Determine the (X, Y) coordinate at the center of the cell enclosing the given text.  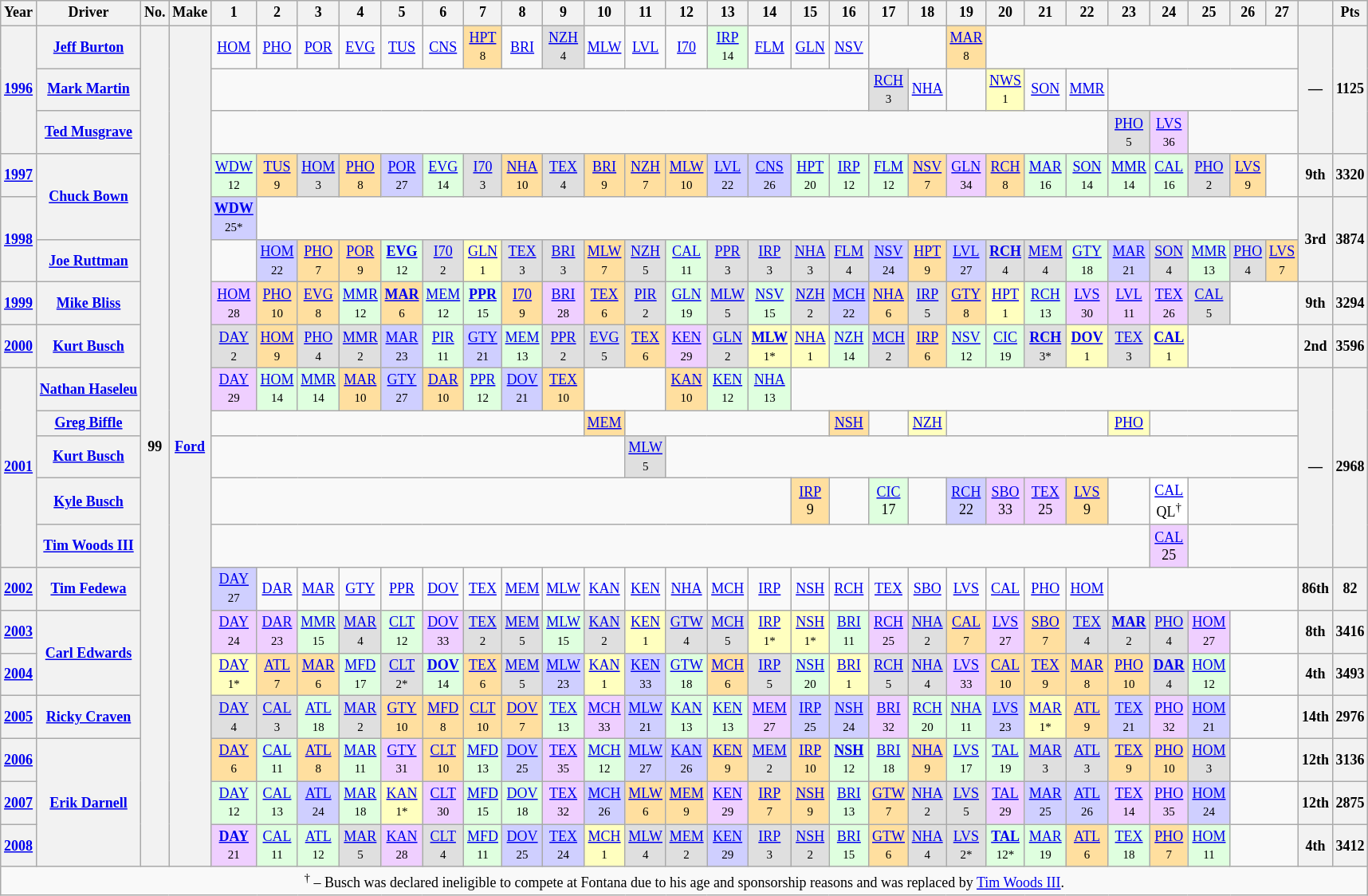
Mike Bliss (88, 304)
MCH5 (727, 631)
DOV14 (443, 674)
MAR11 (360, 760)
MEM13 (522, 347)
RCH25 (889, 631)
DAR10 (443, 389)
Ford (190, 446)
25 (1209, 13)
3596 (1350, 347)
TAL19 (1006, 760)
IRP7 (769, 803)
PPR2 (563, 347)
MAR10 (360, 389)
Jeff Burton (88, 47)
2000 (19, 347)
HPT9 (927, 261)
EVG (360, 47)
EVG8 (319, 304)
BRI18 (889, 760)
MAR (319, 589)
HOM24 (1209, 803)
NSH20 (810, 674)
22 (1087, 13)
LVS27 (1006, 631)
MEM12 (443, 304)
GTW6 (889, 846)
MMR (1087, 90)
MCH1 (604, 846)
DAY27 (234, 589)
MCH22 (849, 304)
9 (563, 13)
DAY6 (234, 760)
RCH5 (889, 674)
8th (1315, 631)
KAN26 (686, 760)
3136 (1350, 760)
Tim Woods III (88, 546)
NHA3 (810, 261)
PHO8 (360, 175)
19 (966, 13)
KAN1* (402, 803)
MLW15 (563, 631)
KEN33 (646, 674)
CIC17 (889, 501)
1 (234, 13)
RCH13 (1045, 304)
HPT8 (483, 47)
PHO32 (1169, 717)
Kyle Busch (88, 501)
NZH5 (646, 261)
DAY24 (234, 631)
MFD17 (360, 674)
NSV15 (769, 304)
WDW12 (234, 175)
KAN (604, 589)
NZH2 (810, 304)
8 (522, 13)
HPT1 (1006, 304)
EVG12 (402, 261)
3416 (1350, 631)
RCH22 (966, 501)
GLN2 (727, 347)
20 (1006, 13)
LVS23 (1006, 717)
CAL3 (277, 717)
MAR21 (1129, 261)
BRI1 (849, 674)
CAL (1006, 589)
BRI (522, 47)
SBO7 (1045, 631)
MAR16 (1045, 175)
3 (319, 13)
IRP14 (727, 47)
NSV7 (927, 175)
BRI32 (889, 717)
RCH3* (1045, 347)
CAL1 (1169, 347)
CNS (443, 47)
LVS2* (966, 846)
TEX26 (1169, 304)
WDW25* (234, 218)
MCH (727, 589)
1998 (19, 239)
FLM12 (889, 175)
Carl Edwards (88, 652)
GTY10 (402, 717)
2004 (19, 674)
18 (927, 13)
HOM28 (234, 304)
GTW4 (686, 631)
NSV24 (889, 261)
TEX13 (563, 717)
LVS5 (966, 803)
TEX18 (1129, 846)
NHA1 (810, 347)
LVL27 (966, 261)
FLM4 (849, 261)
MAR23 (402, 347)
14th (1315, 717)
No. (155, 13)
KAN10 (686, 389)
LVL22 (727, 175)
EVG5 (604, 347)
MCH6 (727, 674)
GLN19 (686, 304)
ATL3 (1087, 760)
BRI9 (604, 175)
3294 (1350, 304)
MLW6 (646, 803)
MAR19 (1045, 846)
BRI11 (849, 631)
Tim Fedewa (88, 589)
1997 (19, 175)
TAL29 (1006, 803)
POR27 (402, 175)
CAL7 (966, 631)
FLM (769, 47)
MLW4 (646, 846)
MAR5 (360, 846)
2001 (19, 467)
Mark Martin (88, 90)
PPR (402, 589)
26 (1248, 13)
ATL9 (1087, 717)
TEX21 (1129, 717)
MEM9 (686, 803)
I709 (522, 304)
27 (1282, 13)
HOM9 (277, 347)
MLW27 (646, 760)
GLN34 (966, 175)
DAY2 (234, 347)
SON14 (1087, 175)
GLN1 (483, 261)
POR (319, 47)
LVS33 (966, 674)
KAN13 (686, 717)
MLW7 (604, 261)
TEX25 (1045, 501)
NHA13 (769, 389)
2 (277, 13)
GTY8 (966, 304)
GLN (810, 47)
17 (889, 13)
HOM11 (1209, 846)
PHO35 (1169, 803)
TEX14 (1129, 803)
GTW18 (686, 674)
MEM27 (769, 717)
SBO (927, 589)
RCH8 (1006, 175)
99 (155, 446)
NWS1 (1006, 90)
2005 (19, 717)
PPR3 (727, 261)
LVL (646, 47)
IRP (769, 589)
CAL25 (1169, 546)
HPT20 (810, 175)
2976 (1350, 717)
CIC19 (1006, 347)
MFD8 (443, 717)
3412 (1350, 846)
SON4 (1169, 261)
2006 (19, 760)
NSH9 (810, 803)
6 (443, 13)
DOV33 (443, 631)
HOM27 (1209, 631)
MMR13 (1209, 261)
CLT4 (443, 846)
TEX2 (483, 631)
PHO2 (1209, 175)
MAR25 (1045, 803)
TEX24 (563, 846)
NHA6 (889, 304)
Joe Ruttman (88, 261)
Greg Biffle (88, 422)
5 (402, 13)
3493 (1350, 674)
MMR2 (360, 347)
LVS (966, 589)
GTY31 (402, 760)
NHA11 (966, 717)
TAL12* (1006, 846)
I703 (483, 175)
16 (849, 13)
HOM21 (1209, 717)
MEM4 (1045, 261)
LVS30 (1087, 304)
RCH3 (889, 90)
MFD11 (483, 846)
Pts (1350, 13)
2nd (1315, 347)
DAY1* (234, 674)
I702 (443, 261)
LVS17 (966, 760)
ATL8 (319, 760)
CAL16 (1169, 175)
NZH (927, 422)
MCH12 (604, 760)
MFD15 (483, 803)
2968 (1350, 467)
MLW10 (686, 175)
CLT2* (402, 674)
GTY (360, 589)
KAN1 (604, 674)
MAR4 (360, 631)
ATL7 (277, 674)
CLT12 (402, 631)
KEN12 (727, 389)
DAY29 (234, 389)
KEN13 (727, 717)
SBO33 (1006, 501)
DAY21 (234, 846)
NZH14 (849, 347)
† – Busch was declared ineligible to compete at Fontana due to his age and sponsorship reasons and was replaced by Tim Woods III. (684, 881)
12 (686, 13)
DOV7 (522, 717)
2008 (19, 846)
EVG14 (443, 175)
KEN1 (646, 631)
82 (1350, 589)
LVS7 (1282, 261)
DOV1 (1087, 347)
86th (1315, 589)
IRP6 (927, 347)
BRI15 (849, 846)
Nathan Haseleu (88, 389)
15 (810, 13)
3rd (1315, 239)
MLW1* (769, 347)
KEN9 (727, 760)
HOM14 (277, 389)
IRP1* (769, 631)
TEX35 (563, 760)
Ted Musgrave (88, 132)
2007 (19, 803)
ATL6 (1087, 846)
11 (646, 13)
PPR15 (483, 304)
23 (1129, 13)
1125 (1350, 89)
HOM12 (1209, 674)
DAR23 (277, 631)
CAL10 (1006, 674)
DOV18 (522, 803)
TUS (402, 47)
MLW23 (563, 674)
2875 (1350, 803)
RCH4 (1006, 261)
2003 (19, 631)
CALQL† (1169, 501)
IRP9 (810, 501)
Make (190, 13)
MAR18 (360, 803)
13 (727, 13)
MCH2 (889, 347)
TUS9 (277, 175)
PPR12 (483, 389)
Erik Darnell (88, 802)
24 (1169, 13)
DAY12 (234, 803)
14 (769, 13)
LVL11 (1129, 304)
IRP10 (810, 760)
NZH7 (646, 175)
IRP25 (810, 717)
KAN28 (402, 846)
MAR1* (1045, 717)
GTY27 (402, 389)
7 (483, 13)
Ricky Craven (88, 717)
Chuck Bown (88, 196)
CLT30 (443, 803)
MAR3 (1045, 760)
NSH24 (849, 717)
BRI28 (563, 304)
MLW21 (646, 717)
1996 (19, 89)
ATL12 (319, 846)
CAL13 (277, 803)
GTY21 (483, 347)
NSH12 (849, 760)
Year (19, 13)
CAL5 (1209, 304)
NSH1* (810, 631)
3320 (1350, 175)
NSH2 (810, 846)
3874 (1350, 239)
TEX32 (563, 803)
NSV12 (966, 347)
MFD13 (483, 760)
PIR11 (443, 347)
4 (360, 13)
SON (1045, 90)
DAR4 (1169, 674)
ATL24 (319, 803)
Driver (88, 13)
PHO5 (1129, 132)
POR9 (360, 261)
MMR15 (319, 631)
MMR12 (360, 304)
PIR2 (646, 304)
BRI13 (849, 803)
TEX10 (563, 389)
NHA9 (927, 760)
IRP12 (849, 175)
KAN2 (604, 631)
ATL26 (1087, 803)
DOV21 (522, 389)
DAY4 (234, 717)
2002 (19, 589)
NSV (849, 47)
DAR (277, 589)
KEN (646, 589)
RCH (849, 589)
I70 (686, 47)
NHA10 (522, 175)
HOM22 (277, 261)
DOV (443, 589)
1999 (19, 304)
NZH4 (563, 47)
GTY18 (1087, 261)
CNS26 (769, 175)
RCH20 (927, 717)
BRI3 (563, 261)
GTW7 (889, 803)
21 (1045, 13)
ATL18 (319, 717)
10 (604, 13)
MCH26 (604, 803)
LVS36 (1169, 132)
MCH33 (604, 717)
